Provide the (x, y) coordinate of the cell's center where the given text is located.  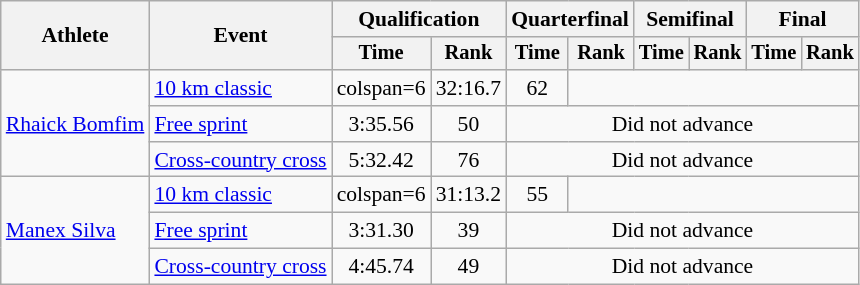
31:13.2 (468, 195)
39 (468, 231)
Rhaick Bomfim (76, 124)
4:45.74 (382, 267)
Manex Silva (76, 230)
50 (468, 124)
3:35.56 (382, 124)
49 (468, 267)
76 (468, 160)
Qualification (420, 19)
Quarterfinal (570, 19)
62 (537, 88)
Athlete (76, 36)
Final (802, 19)
5:32.42 (382, 160)
55 (537, 195)
Semifinal (690, 19)
Event (240, 36)
32:16.7 (468, 88)
3:31.30 (382, 231)
